Capture the cell that displays the provided text and extract its [x, y] central coordinate. 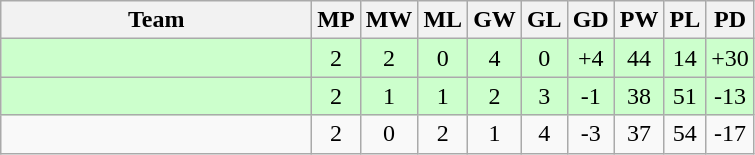
PD [730, 20]
3 [544, 96]
GD [590, 20]
PW [639, 20]
51 [685, 96]
MW [389, 20]
-1 [590, 96]
-3 [590, 134]
44 [639, 58]
ML [443, 20]
-13 [730, 96]
38 [639, 96]
+30 [730, 58]
54 [685, 134]
-17 [730, 134]
GW [495, 20]
MP [336, 20]
37 [639, 134]
GL [544, 20]
Team [156, 20]
14 [685, 58]
+4 [590, 58]
PL [685, 20]
